Return the [x, y] coordinate for the center point of the cell that contains the specified text.  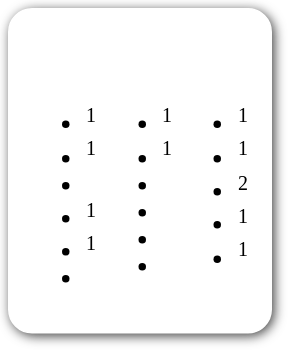
1111 11 11211 [140, 171]
11211 [214, 185]
11 [138, 185]
1111 [60, 185]
